Provide the (X, Y) coordinate of the cell's center where the given text is located.  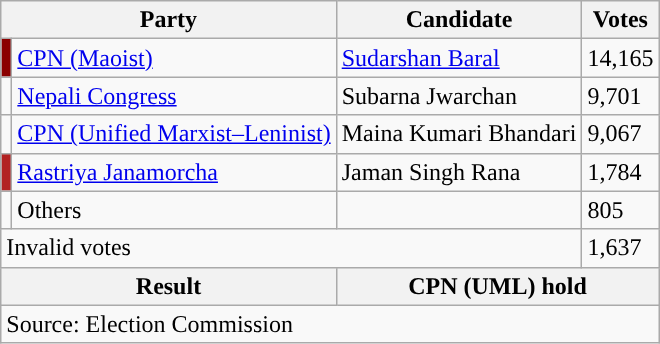
CPN (UML) hold (498, 286)
Sudarshan Baral (459, 58)
Votes (620, 20)
Jaman Singh Rana (459, 172)
CPN (Unified Marxist–Leninist) (174, 134)
Others (174, 210)
Nepali Congress (174, 96)
Party (168, 20)
805 (620, 210)
Result (168, 286)
1,637 (620, 248)
Candidate (459, 20)
Rastriya Janamorcha (174, 172)
Source: Election Commission (330, 324)
Maina Kumari Bhandari (459, 134)
Subarna Jwarchan (459, 96)
14,165 (620, 58)
1,784 (620, 172)
CPN (Maoist) (174, 58)
9,067 (620, 134)
9,701 (620, 96)
Invalid votes (292, 248)
